From the cell containing the given text, extract its center point as [x, y] coordinate. 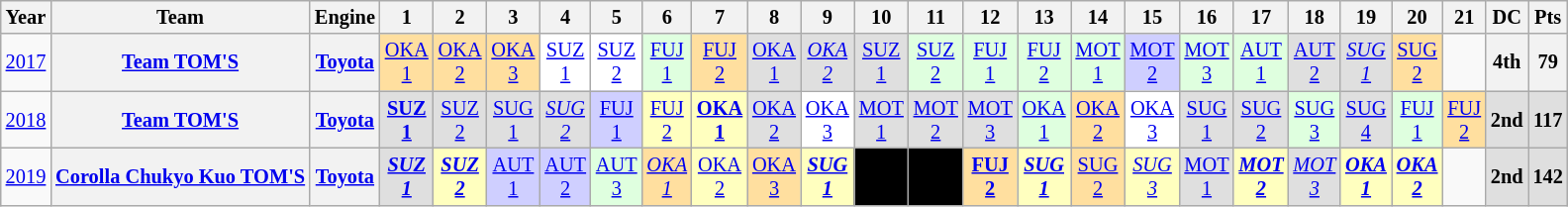
Team [180, 17]
Pts [1548, 17]
2018 [26, 120]
11 [936, 17]
19 [1366, 17]
1 [407, 17]
12 [990, 17]
14 [1099, 17]
2017 [26, 62]
10 [881, 17]
6 [667, 17]
117 [1548, 120]
Engine [344, 17]
79 [1548, 62]
7 [720, 17]
21 [1464, 17]
3 [514, 17]
18 [1315, 17]
DC [1507, 17]
2019 [26, 176]
Corolla Chukyo Kuo TOM'S [180, 176]
13 [1044, 17]
4 [565, 17]
AUT3 [617, 176]
5 [617, 17]
SUG4 [1366, 120]
17 [1261, 17]
4th [1507, 62]
20 [1418, 17]
9 [828, 17]
Year [26, 17]
142 [1548, 176]
2 [460, 17]
16 [1206, 17]
8 [774, 17]
15 [1152, 17]
